Detect which cell encompasses the target text, then output its (X, Y) center coordinate. 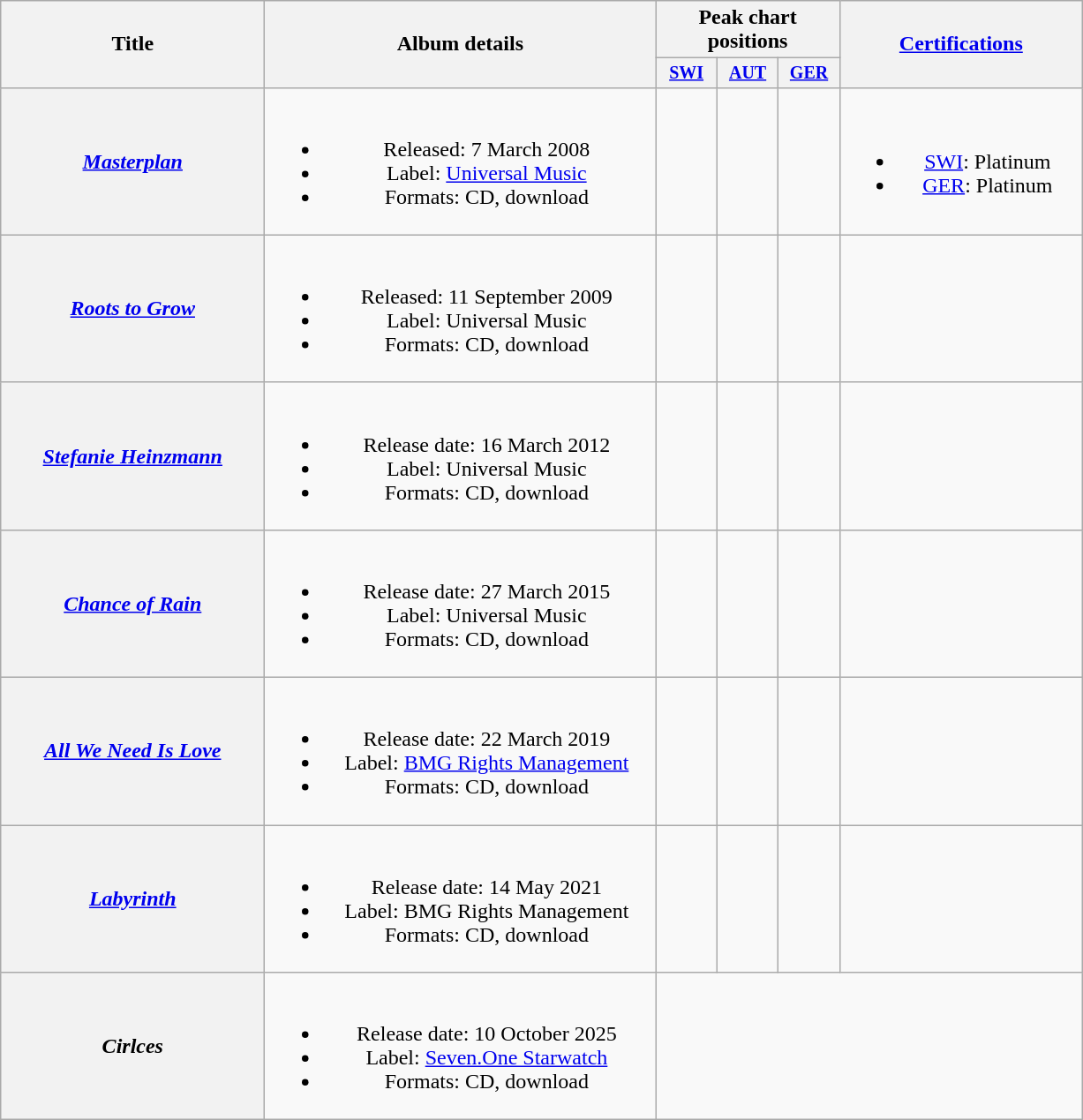
Release date: 27 March 2015Label: Universal MusicFormats: CD, download (461, 604)
Stefanie Heinzmann (132, 455)
Roots to Grow (132, 309)
Chance of Rain (132, 604)
Release date: 10 October 2025Label: Seven.One StarwatchFormats: CD, download (461, 1047)
Labyrinth (132, 898)
GER (808, 72)
All We Need Is Love (132, 752)
SWI: PlatinumGER: Platinum (960, 161)
Released: 7 March 2008Label: Universal MusicFormats: CD, download (461, 161)
Album details (461, 44)
Certifications (960, 44)
Cirlces (132, 1047)
Masterplan (132, 161)
Title (132, 44)
Release date: 14 May 2021Label: BMG Rights ManagementFormats: CD, download (461, 898)
Release date: 22 March 2019Label: BMG Rights ManagementFormats: CD, download (461, 752)
Release date: 16 March 2012Label: Universal MusicFormats: CD, download (461, 455)
AUT (747, 72)
SWI (687, 72)
Peak chart positions (748, 30)
Released: 11 September 2009Label: Universal MusicFormats: CD, download (461, 309)
